Locate the cell with the specified text and output its (X, Y) center coordinate. 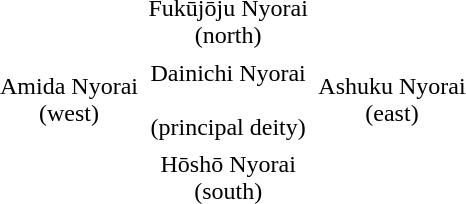
Dainichi Nyorai(principal deity) (228, 100)
